Pinpoint the cell where the given text exists, returning its [x, y] midpoint coordinate. 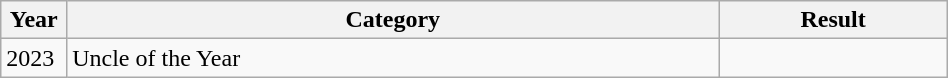
Uncle of the Year [393, 58]
Result [833, 20]
Category [393, 20]
Year [34, 20]
2023 [34, 58]
